Capture the cell that displays the provided text and extract its [X, Y] central coordinate. 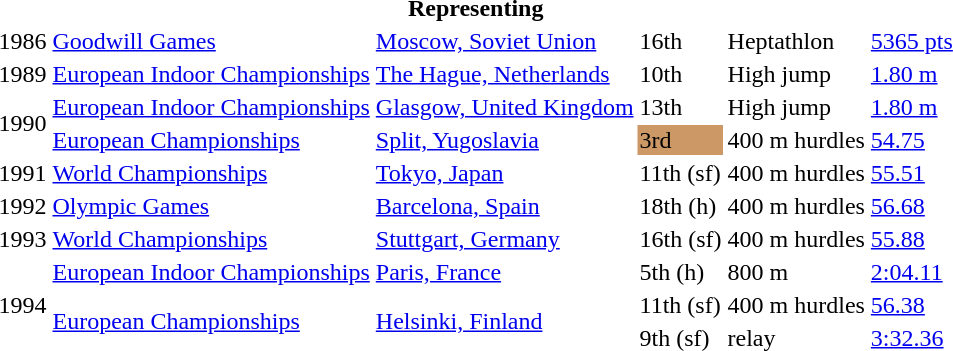
18th (h) [680, 206]
10th [680, 74]
Split, Yugoslavia [504, 140]
Heptathlon [796, 41]
800 m [796, 272]
5th (h) [680, 272]
Glasgow, United Kingdom [504, 107]
Olympic Games [211, 206]
Goodwill Games [211, 41]
European Championships [211, 140]
Stuttgart, Germany [504, 239]
Tokyo, Japan [504, 173]
13th [680, 107]
16th (sf) [680, 239]
Moscow, Soviet Union [504, 41]
The Hague, Netherlands [504, 74]
16th [680, 41]
Paris, France [504, 272]
3rd [680, 140]
Barcelona, Spain [504, 206]
